For the text-containing cell, return its midpoint in (X, Y) coordinate format. 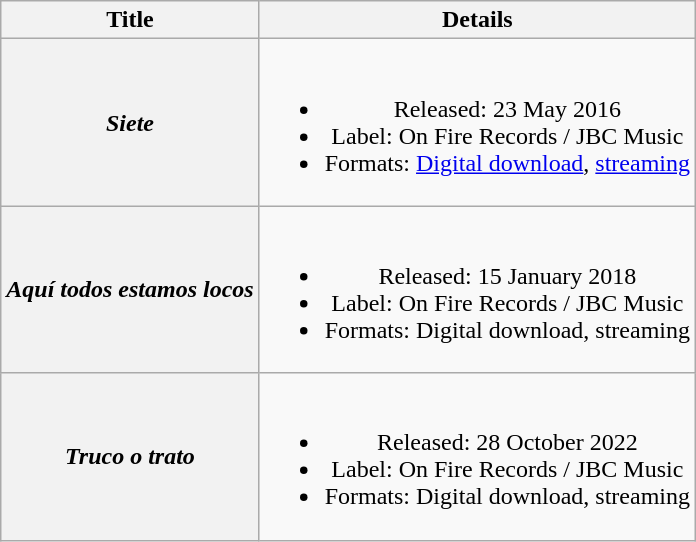
Aquí todos estamos locos (130, 290)
Released: 15 January 2018Label: On Fire Records / JBC MusicFormats: Digital download, streaming (477, 290)
Released: 28 October 2022Label: On Fire Records / JBC MusicFormats: Digital download, streaming (477, 456)
Details (477, 20)
Siete (130, 122)
Truco o trato (130, 456)
Title (130, 20)
Released: 23 May 2016Label: On Fire Records / JBC MusicFormats: Digital download, streaming (477, 122)
